Output the [X, Y] coordinate of the center of the cell containing the given text.  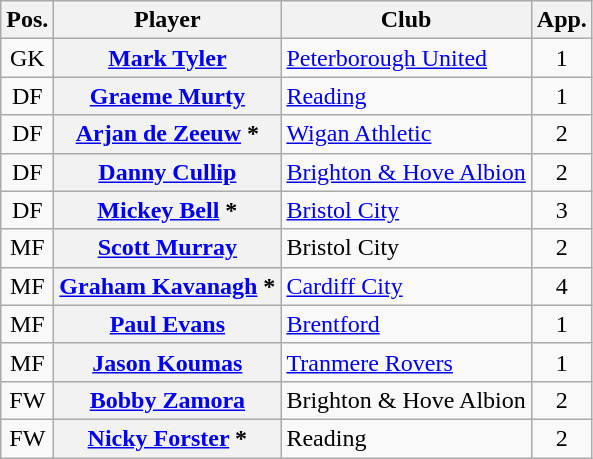
Danny Cullip [168, 172]
Graeme Murty [168, 96]
Tranmere Rovers [406, 362]
3 [562, 210]
App. [562, 20]
GK [28, 58]
Peterborough United [406, 58]
Jason Koumas [168, 362]
Arjan de Zeeuw * [168, 134]
Paul Evans [168, 324]
Scott Murray [168, 248]
Wigan Athletic [406, 134]
Mickey Bell * [168, 210]
Pos. [28, 20]
Bobby Zamora [168, 400]
Cardiff City [406, 286]
Player [168, 20]
4 [562, 286]
Mark Tyler [168, 58]
Nicky Forster * [168, 438]
Club [406, 20]
Graham Kavanagh * [168, 286]
Brentford [406, 324]
